Identify which cell holds the provided text, then report its (X, Y) central coordinate. 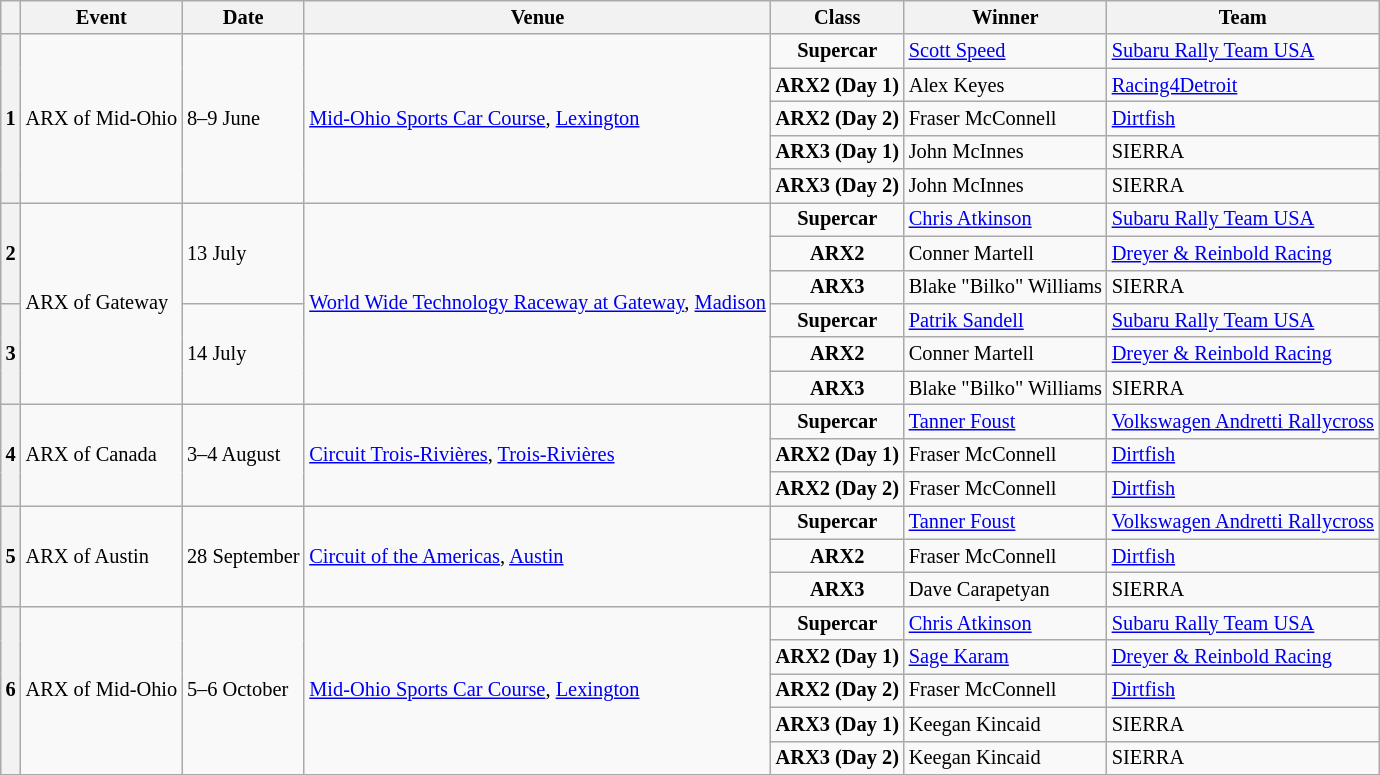
5 (11, 556)
Dave Carapetyan (1006, 589)
Circuit Trois-Rivières, Trois-Rivières (537, 454)
2 (11, 252)
13 July (243, 252)
ARX of Austin (102, 556)
28 September (243, 556)
ARX of Canada (102, 454)
6 (11, 690)
Team (1243, 17)
Scott Speed (1006, 51)
Sage Karam (1006, 657)
3 (11, 354)
Winner (1006, 17)
Circuit of the Americas, Austin (537, 556)
Patrik Sandell (1006, 320)
5–6 October (243, 690)
1 (11, 118)
3–4 August (243, 454)
8–9 June (243, 118)
Event (102, 17)
4 (11, 454)
14 July (243, 354)
ARX of Gateway (102, 303)
Racing4Detroit (1243, 85)
Date (243, 17)
Venue (537, 17)
World Wide Technology Raceway at Gateway, Madison (537, 303)
Class (838, 17)
Alex Keyes (1006, 85)
